Determine the (X, Y) coordinate at the center of the cell enclosing the given text.  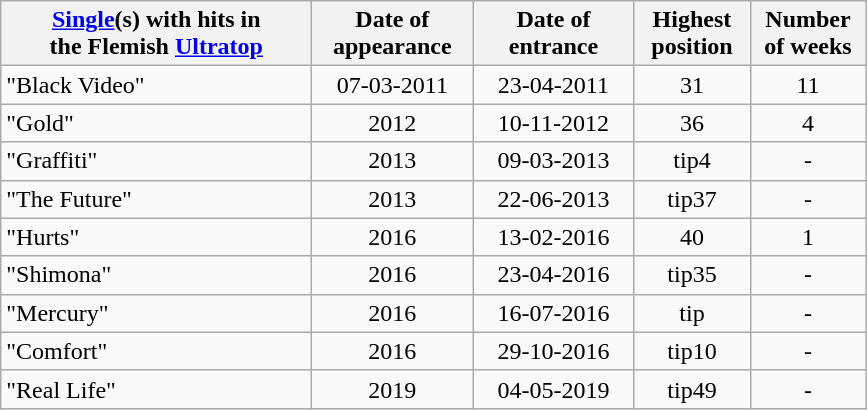
tip (692, 313)
"The Future" (156, 199)
2012 (392, 123)
10-11-2012 (554, 123)
"Graffiti" (156, 161)
36 (692, 123)
22-06-2013 (554, 199)
Highestposition (692, 34)
4 (808, 123)
Date ofentrance (554, 34)
"Black Video" (156, 85)
tip35 (692, 275)
tip4 (692, 161)
"Hurts" (156, 237)
Date ofappearance (392, 34)
40 (692, 237)
13-02-2016 (554, 237)
tip49 (692, 389)
2019 (392, 389)
23-04-2011 (554, 85)
1 (808, 237)
11 (808, 85)
31 (692, 85)
"Mercury" (156, 313)
16-07-2016 (554, 313)
29-10-2016 (554, 351)
tip10 (692, 351)
"Shimona" (156, 275)
23-04-2016 (554, 275)
07-03-2011 (392, 85)
"Real Life" (156, 389)
"Comfort" (156, 351)
"Gold" (156, 123)
Numberof weeks (808, 34)
04-05-2019 (554, 389)
Single(s) with hits in the Flemish Ultratop (156, 34)
09-03-2013 (554, 161)
tip37 (692, 199)
